Provide the (X, Y) coordinate of the cell's center where the given text is located.  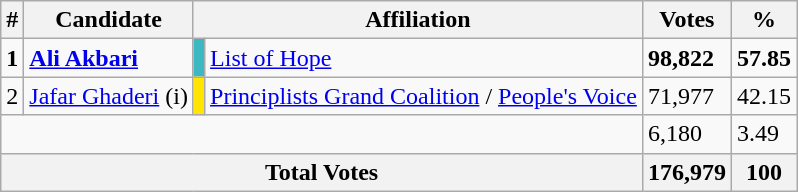
Candidate (109, 20)
Jafar Ghaderi (i) (109, 96)
2 (12, 96)
3.49 (764, 134)
71,977 (686, 96)
% (764, 20)
Total Votes (322, 172)
Ali Akbari (109, 58)
42.15 (764, 96)
Principlists Grand Coalition / People's Voice (424, 96)
176,979 (686, 172)
Affiliation (418, 20)
57.85 (764, 58)
1 (12, 58)
100 (764, 172)
98,822 (686, 58)
6,180 (686, 134)
List of Hope (424, 58)
Votes (686, 20)
# (12, 20)
